Scan for the cell matching the given text and deliver its (X, Y) coordinate at center. 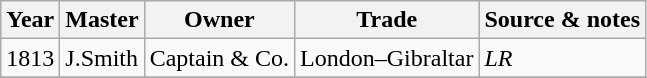
Year (30, 20)
Owner (219, 20)
LR (562, 58)
1813 (30, 58)
London–Gibraltar (387, 58)
J.Smith (102, 58)
Master (102, 20)
Captain & Co. (219, 58)
Trade (387, 20)
Source & notes (562, 20)
